Extract the (X, Y) coordinate from the center of the cell holding the provided text.  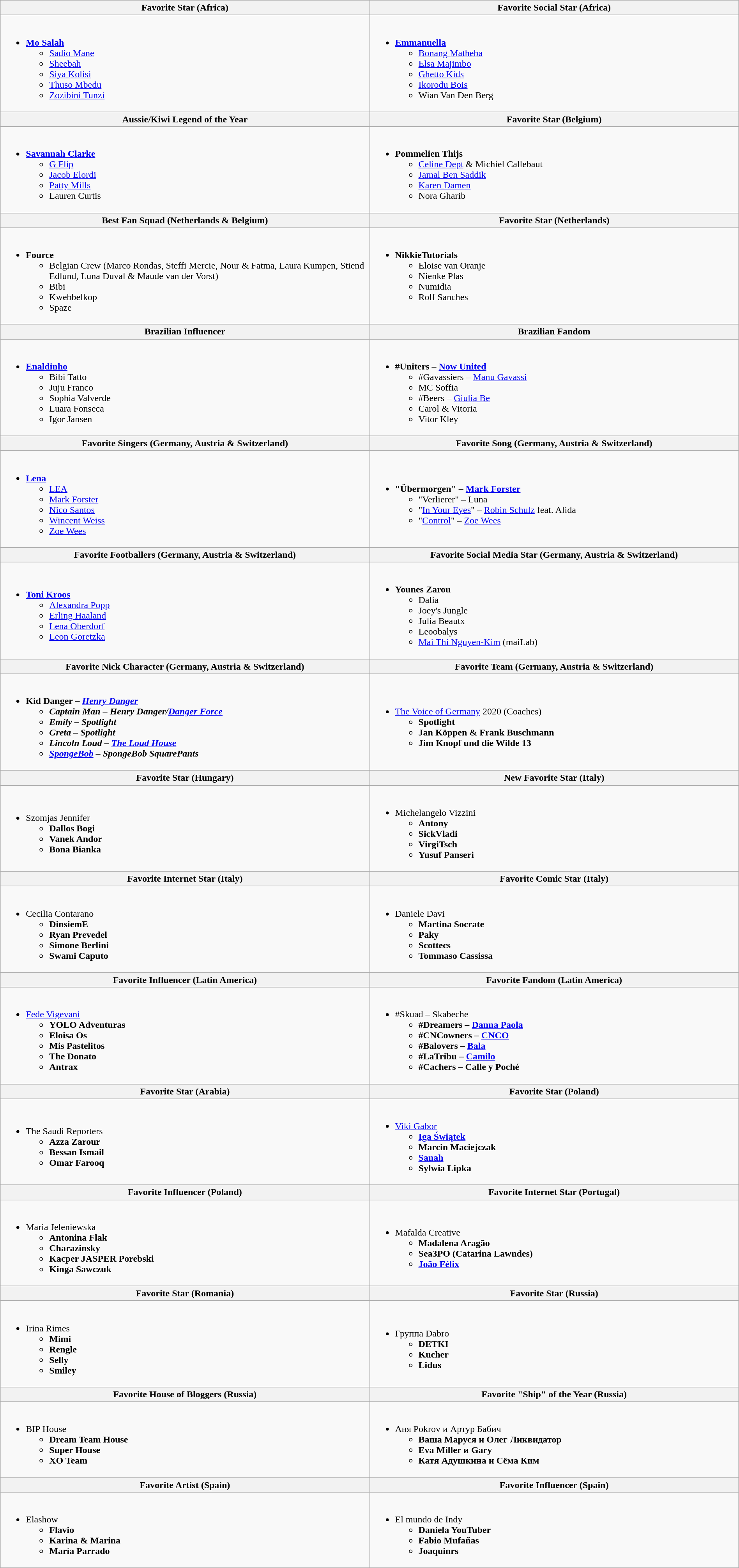
The Saudi ReportersAzza ZarourBessan IsmailOmar Farooq (185, 1142)
Favorite Star (Russia) (554, 1293)
Maria JeleniewskaAntonina FlakCharazinskyKacper JASPER PorebskiKinga Sawczuk (185, 1243)
Pommelien ThijsCeline Dept & Michiel CallebautJamal Ben SaddikKaren DamenNora Gharib (554, 170)
#Uniters – Now United#Gavassiers – Manu GavassiMC Soffia#Beers – Giulia BeCarol & VitoriaVitor Kley (554, 387)
BIP HouseDream Team HouseSuper HouseXO Team (185, 1439)
Favorite Artist (Spain) (185, 1485)
Cecilia ContaranoDinsiemERyan PrevedelSimone BerliniSwami Caputo (185, 929)
FourceBelgian Crew (Marco Rondas, Steffi Mercie, Nour & Fatma, Laura Kumpen, Stiend Edlund, Luna Duval & Maude van der Vorst)BibiKwebbelkopSpaze (185, 276)
Brazilian Fandom (554, 332)
Favorite Singers (Germany, Austria & Switzerland) (185, 443)
Savannah ClarkeG FlipJacob ElordiPatty MillsLauren Curtis (185, 170)
Favorite Song (Germany, Austria & Switzerland) (554, 443)
Brazilian Influencer (185, 332)
Favorite Star (Hungary) (185, 778)
EnaldinhoBibi TattoJuju FrancoSophia ValverdeLuara FonsecaIgor Jansen (185, 387)
Favorite Star (Poland) (554, 1091)
Favorite Star (Netherlands) (554, 220)
LenaLEAMark ForsterNico SantosWincent WeissZoe Wees (185, 499)
Favorite Influencer (Spain) (554, 1485)
The Voice of Germany 2020 (Coaches)SpotlightJan Köppen & Frank BuschmannJim Knopf und die Wilde 13 (554, 722)
Favorite "Ship" of the Year (Russia) (554, 1394)
Favorite Nick Character (Germany, Austria & Switzerland) (185, 666)
Younes ZarouDaliaJoey's JungleJulia BeautxLeoobalysMai Thi Nguyen-Kim (maiLab) (554, 610)
El mundo de IndyDaniela YouTuberFabio MufañasJoaquinrs (554, 1530)
"Übermorgen" – Mark Forster"Verlierer" – Luna"In Your Eyes" – Robin Schulz feat. Alida"Control" – Zoe Wees (554, 499)
Favorite Star (Belgium) (554, 119)
Toni KroosAlexandra PoppErling HaalandLena OberdorfLeon Goretzka (185, 610)
NikkieTutorialsEloise van OranjeNienke PlasNumidiaRolf Sanches (554, 276)
Favorite Star (Romania) (185, 1293)
#Skuad – Skabeche#Dreamers – Danna Paola#CNCowners – CNCO#Balovers – Bala#LaTribu – Camilo#Cachers – Calle y Poché (554, 1036)
Favorite Social Star (Africa) (554, 8)
Группа DabroDETKIKucherLidus (554, 1344)
Szomjas JenniferDallos BogiVanek AndorBona Bianka (185, 829)
Favorite Influencer (Poland) (185, 1192)
Favorite Internet Star (Italy) (185, 879)
Favorite Social Media Star (Germany, Austria & Switzerland) (554, 555)
Favorite Internet Star (Portugal) (554, 1192)
Aussie/Kiwi Legend of the Year (185, 119)
Fede VigevaniYOLO AdventurasEloisa OsMis PastelitosThe DonatoAntrax (185, 1036)
Mafalda CreativeMadalena AragãoSea3PO (Catarina Lawndes)João Félix (554, 1243)
Favorite Footballers (Germany, Austria & Switzerland) (185, 555)
Michelangelo VizziniAntonySickVladiVirgiTschYusuf Panseri (554, 829)
Favorite Fandom (Latin America) (554, 980)
Best Fan Squad (Netherlands & Belgium) (185, 220)
Favorite House of Bloggers (Russia) (185, 1394)
Irina RimesMimiRengleSellySmiley (185, 1344)
Favorite Team (Germany, Austria & Switzerland) (554, 666)
Daniele DaviMartina SocratePakyScottecsTommaso Cassissa (554, 929)
Favorite Star (Africa) (185, 8)
New Favorite Star (Italy) (554, 778)
Mo SalahSadio ManeSheebahSiya KolisiThuso MbeduZozibini Tunzi (185, 64)
ElashowFlavioKarina & MarinaMaría Parrado (185, 1530)
Аня Pokrov и Артур БабичВаша Маруся и Олег ЛиквидаторEva Miller и GaryКатя Адушкина и Сёма Ким (554, 1439)
Favorite Comic Star (Italy) (554, 879)
Favorite Influencer (Latin America) (185, 980)
EmmanuellaBonang MathebaElsa MajimboGhetto KidsIkorodu BoisWian Van Den Berg (554, 64)
Viki GaborIga ŚwiątekMarcin MaciejczakSanahSylwia Lipka (554, 1142)
Favorite Star (Arabia) (185, 1091)
